Locate the cell with the specified text and output its (x, y) center coordinate. 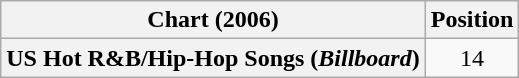
US Hot R&B/Hip-Hop Songs (Billboard) (213, 58)
14 (472, 58)
Chart (2006) (213, 20)
Position (472, 20)
